Identify which cell holds the provided text, then report its (x, y) central coordinate. 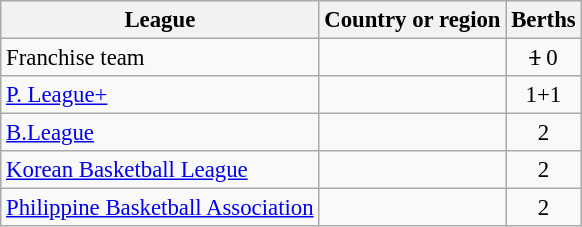
Franchise team (160, 58)
League (160, 20)
Country or region (412, 20)
P. League+ (160, 95)
B.League (160, 133)
Berths (544, 20)
1 0 (544, 58)
1+1 (544, 95)
Philippine Basketball Association (160, 208)
Korean Basketball League (160, 170)
